Return (X, Y) of the center of cell containing provided text 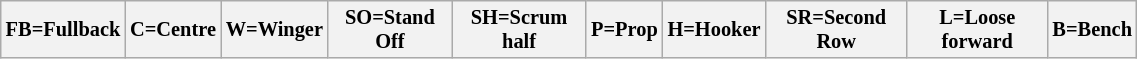
L=Loose forward (977, 29)
H=Hooker (714, 29)
SO=Stand Off (390, 29)
SH=Scrum half (519, 29)
P=Prop (624, 29)
W=Winger (274, 29)
B=Bench (1092, 29)
SR=Second Row (836, 29)
C=Centre (173, 29)
FB=Fullback (63, 29)
